Pinpoint the cell where the given text exists, returning its (X, Y) midpoint coordinate. 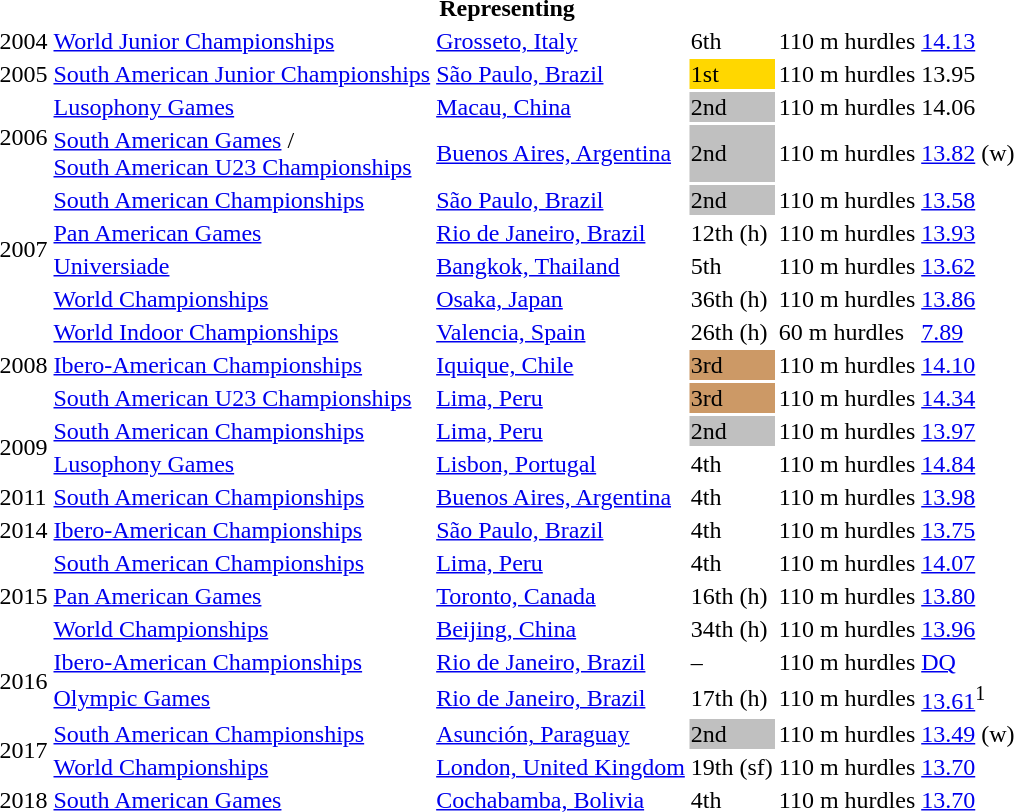
World Junior Championships (242, 41)
60 m hurdles (846, 332)
Olympic Games (242, 698)
16th (h) (732, 596)
Lisbon, Portugal (561, 464)
6th (732, 41)
South American U23 Championships (242, 398)
Asunción, Paraguay (561, 734)
Bangkok, Thailand (561, 266)
26th (h) (732, 332)
5th (732, 266)
South American Junior Championships (242, 74)
Beijing, China (561, 629)
Valencia, Spain (561, 332)
Grosseto, Italy (561, 41)
1st (732, 74)
12th (h) (732, 233)
Macau, China (561, 107)
London, United Kingdom (561, 767)
Universiade (242, 266)
34th (h) (732, 629)
17th (h) (732, 698)
World Indoor Championships (242, 332)
– (732, 662)
Iquique, Chile (561, 365)
19th (sf) (732, 767)
Osaka, Japan (561, 299)
Toronto, Canada (561, 596)
South American Games /South American U23 Championships (242, 154)
36th (h) (732, 299)
